Output the (x, y) coordinate of the center of the cell containing the given text.  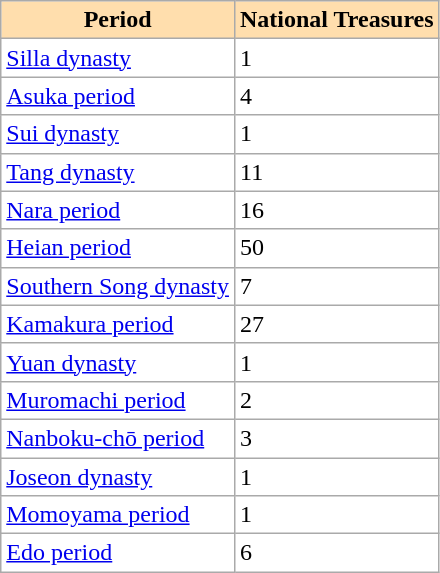
3 (336, 438)
Edo period (118, 553)
Sui dynasty (118, 134)
50 (336, 248)
6 (336, 553)
16 (336, 210)
Heian period (118, 248)
Asuka period (118, 96)
Muromachi period (118, 400)
Nanboku-chō period (118, 438)
Joseon dynasty (118, 477)
National Treasures (336, 20)
Kamakura period (118, 324)
4 (336, 96)
Southern Song dynasty (118, 286)
Silla dynasty (118, 58)
27 (336, 324)
Yuan dynasty (118, 362)
Tang dynasty (118, 172)
Period (118, 20)
7 (336, 286)
Momoyama period (118, 515)
11 (336, 172)
2 (336, 400)
Nara period (118, 210)
